Locate the cell with the specified text and output its (x, y) center coordinate. 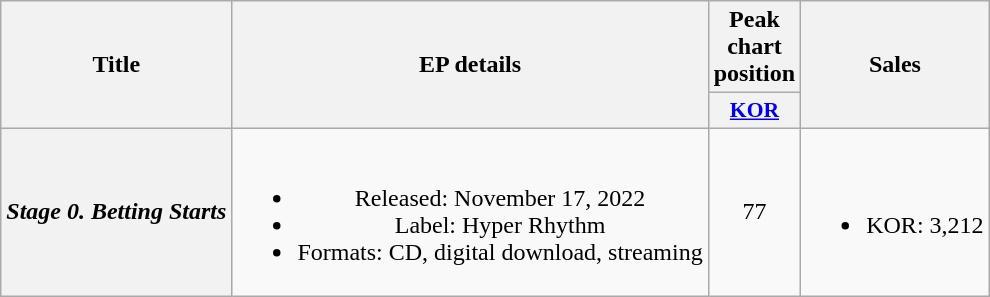
Sales (895, 65)
Stage 0. Betting Starts (116, 212)
KOR (754, 111)
Released: November 17, 2022Label: Hyper RhythmFormats: CD, digital download, streaming (470, 212)
Peak chart position (754, 47)
EP details (470, 65)
Title (116, 65)
77 (754, 212)
KOR: 3,212 (895, 212)
